Capture the cell that displays the provided text and extract its [X, Y] central coordinate. 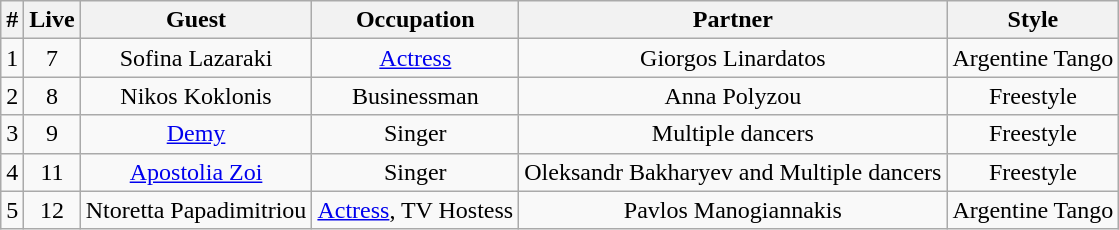
Anna Polyzou [733, 96]
Style [1033, 20]
2 [12, 96]
Actress [416, 58]
Multiple dancers [733, 134]
11 [52, 172]
# [12, 20]
Giorgos Linardatos [733, 58]
Guest [196, 20]
Nikos Koklonis [196, 96]
Oleksandr Bakharyev and Multiple dancers [733, 172]
Pavlos Manogiannakis [733, 210]
7 [52, 58]
Apostolia Zoi [196, 172]
Demy [196, 134]
1 [12, 58]
5 [12, 210]
Businessman [416, 96]
Ntoretta Papadimitriou [196, 210]
8 [52, 96]
Actress, TV Hostess [416, 210]
12 [52, 210]
3 [12, 134]
4 [12, 172]
Sofina Lazaraki [196, 58]
Occupation [416, 20]
Partner [733, 20]
Live [52, 20]
9 [52, 134]
